Output the [X, Y] coordinate of the center of the cell containing the given text.  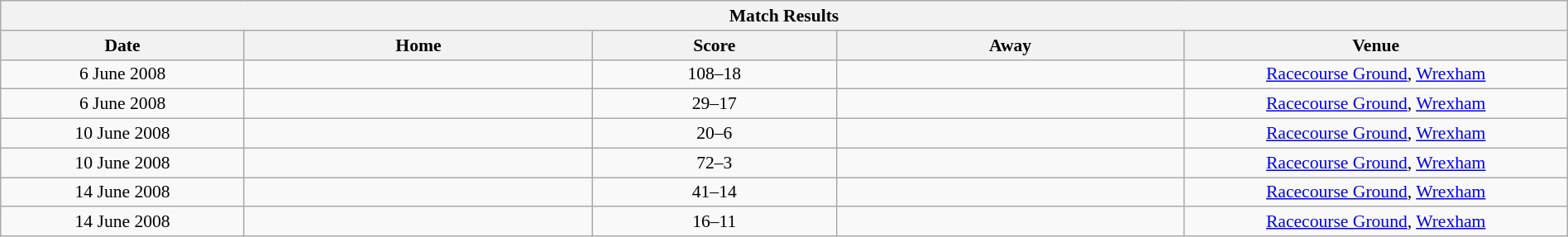
29–17 [715, 104]
72–3 [715, 163]
16–11 [715, 222]
108–18 [715, 74]
Home [418, 45]
Score [715, 45]
20–6 [715, 134]
41–14 [715, 192]
Date [122, 45]
Away [1011, 45]
Match Results [784, 16]
Venue [1376, 45]
